Determine the (X, Y) coordinate at the center of the cell enclosing the given text.  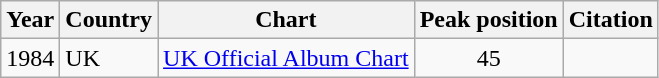
Peak position (488, 20)
Chart (286, 20)
Citation (610, 20)
Year (30, 20)
Country (109, 20)
UK Official Album Chart (286, 58)
45 (488, 58)
UK (109, 58)
1984 (30, 58)
